For the text-containing cell, return its midpoint in [X, Y] coordinate format. 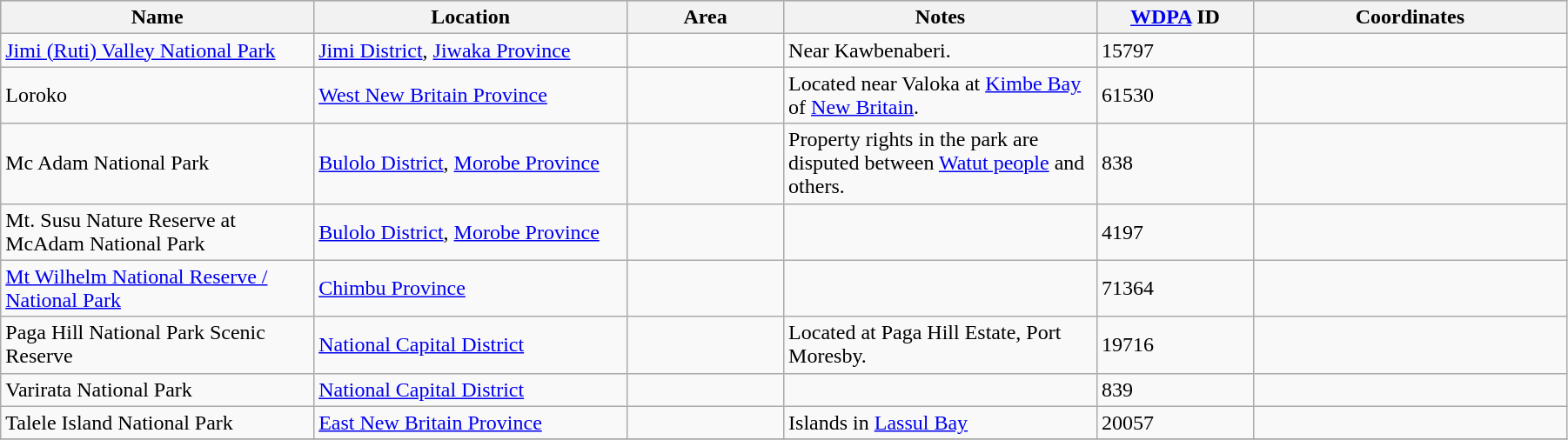
15797 [1175, 50]
Islands in Lassul Bay [941, 423]
Mt Wilhelm National Reserve / National Park [157, 289]
838 [1175, 163]
Property rights in the park are disputed between Watut people and others. [941, 163]
4197 [1175, 231]
Coordinates [1410, 17]
Paga Hill National Park Scenic Reserve [157, 344]
839 [1175, 390]
19716 [1175, 344]
Loroko [157, 96]
Area [706, 17]
20057 [1175, 423]
WDPA ID [1175, 17]
71364 [1175, 289]
Located near Valoka at Kimbe Bay of New Britain. [941, 96]
Jimi (Ruti) Valley National Park [157, 50]
61530 [1175, 96]
Notes [941, 17]
Mc Adam National Park [157, 163]
Name [157, 17]
Near Kawbenaberi. [941, 50]
Jimi District, Jiwaka Province [471, 50]
West New Britain Province [471, 96]
Chimbu Province [471, 289]
Location [471, 17]
East New Britain Province [471, 423]
Talele Island National Park [157, 423]
Located at Paga Hill Estate, Port Moresby. [941, 344]
Mt. Susu Nature Reserve at McAdam National Park [157, 231]
Varirata National Park [157, 390]
